For the text-containing cell, return its midpoint in [X, Y] coordinate format. 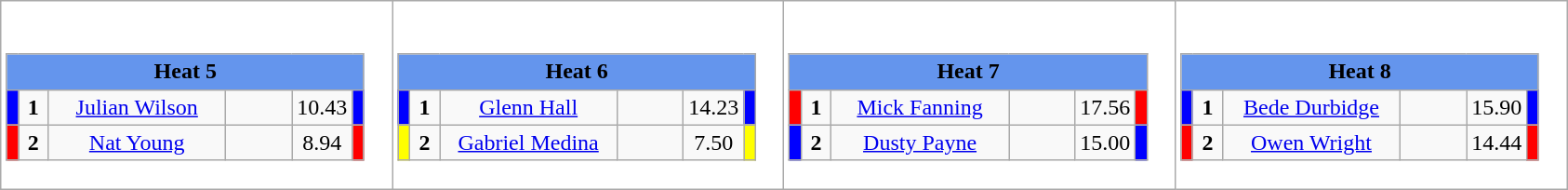
Owen Wright [1311, 142]
Dusty Payne [921, 142]
Heat 7 1 Mick Fanning 17.56 2 Dusty Payne 15.00 [980, 95]
17.56 [1105, 107]
Heat 6 [577, 72]
Heat 5 [185, 72]
Glenn Hall [528, 107]
Mick Fanning [921, 107]
Bede Durbidge [1311, 107]
Heat 5 1 Julian Wilson 10.43 2 Nat Young 8.94 [197, 95]
Gabriel Medina [528, 142]
14.23 [714, 107]
Julian Wilson [138, 107]
7.50 [714, 142]
14.44 [1497, 142]
15.00 [1105, 142]
10.43 [322, 107]
Nat Young [138, 142]
Heat 8 [1360, 72]
Heat 6 1 Glenn Hall 14.23 2 Gabriel Medina 7.50 [588, 95]
8.94 [322, 142]
Heat 8 1 Bede Durbidge 15.90 2 Owen Wright 14.44 [1371, 95]
15.90 [1497, 107]
Heat 7 [968, 72]
